Extract the (x, y) coordinate from the center of the cell holding the provided text.  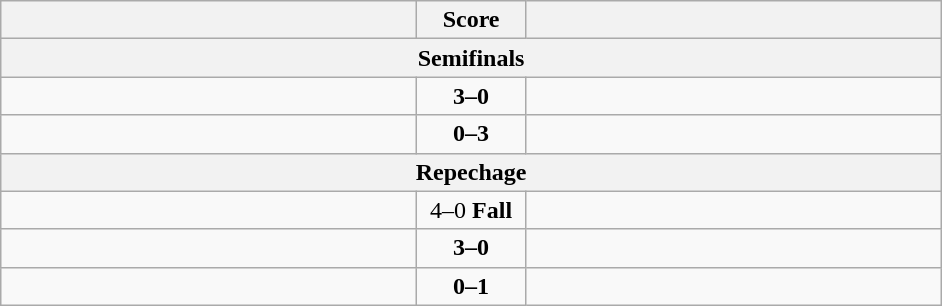
Score (472, 20)
0–3 (472, 134)
4–0 Fall (472, 210)
Semifinals (472, 58)
Repechage (472, 172)
0–1 (472, 286)
